Pinpoint the cell where the given text exists, returning its [x, y] midpoint coordinate. 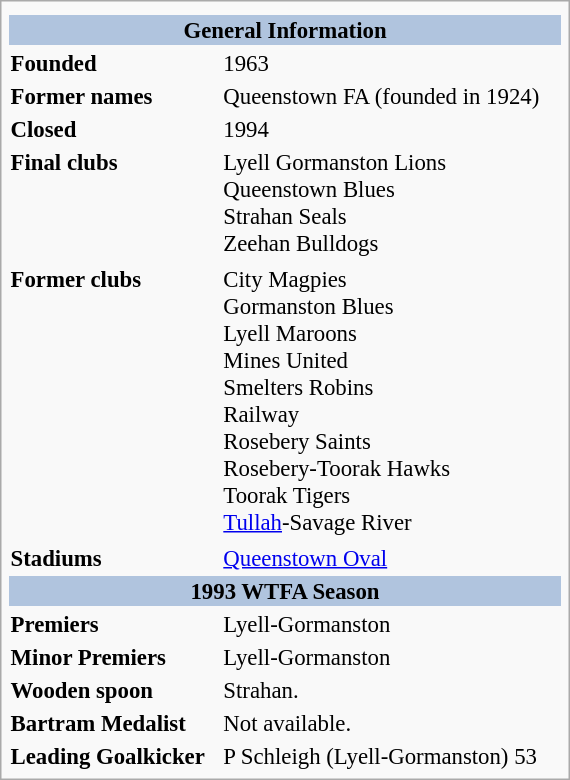
1994 [392, 129]
Stadiums [114, 558]
Queenstown Oval [392, 558]
Bartram Medalist [114, 723]
Queenstown FA (founded in 1924) [392, 96]
Leading Goalkicker [114, 756]
Former clubs [114, 400]
Strahan. [392, 690]
1963 [392, 63]
Minor Premiers [114, 657]
Final clubs [114, 202]
P Schleigh (Lyell-Gormanston) 53 [392, 756]
General Information [285, 30]
Wooden spoon [114, 690]
Premiers [114, 624]
Founded [114, 63]
Not available. [392, 723]
City MagpiesGormanston BluesLyell MaroonsMines UnitedSmelters RobinsRailwayRosebery SaintsRosebery-Toorak HawksToorak TigersTullah-Savage River [392, 400]
1993 WTFA Season [285, 591]
Lyell Gormanston LionsQueenstown BluesStrahan SealsZeehan Bulldogs [392, 202]
Former names [114, 96]
Closed [114, 129]
